Search for the cell housing the specified text and yield its [x, y] center coordinate. 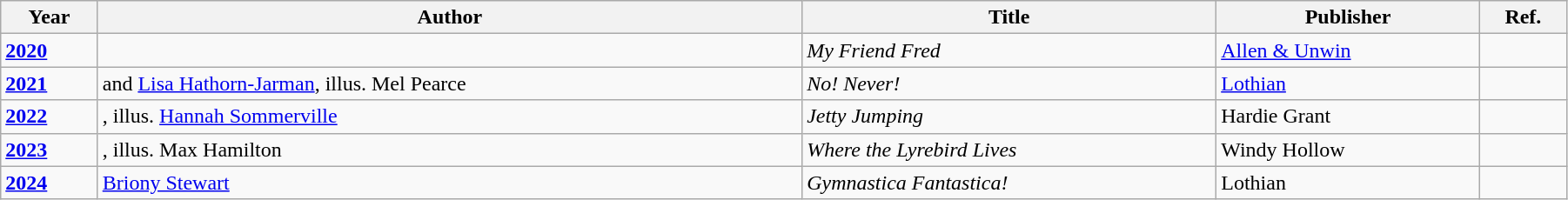
Briony Stewart [449, 183]
2022 [49, 117]
Hardie Grant [1349, 117]
2021 [49, 83]
Author [449, 17]
Ref. [1523, 17]
Windy Hollow [1349, 150]
Where the Lyrebird Lives [1009, 150]
, illus. Max Hamilton [449, 150]
No! Never! [1009, 83]
Allen & Unwin [1349, 50]
Jetty Jumping [1009, 117]
My Friend Fred [1009, 50]
Year [49, 17]
2020 [49, 50]
and Lisa Hathorn-Jarman, illus. Mel Pearce [449, 83]
2023 [49, 150]
Gymnastica Fantastica! [1009, 183]
, illus. Hannah Sommerville [449, 117]
Title [1009, 17]
Publisher [1349, 17]
2024 [49, 183]
